For the text-containing cell, return its midpoint in (X, Y) coordinate format. 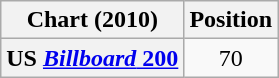
US Billboard 200 (92, 58)
70 (231, 58)
Chart (2010) (92, 20)
Position (231, 20)
